Extract the [X, Y] coordinate from the center of the cell holding the provided text.  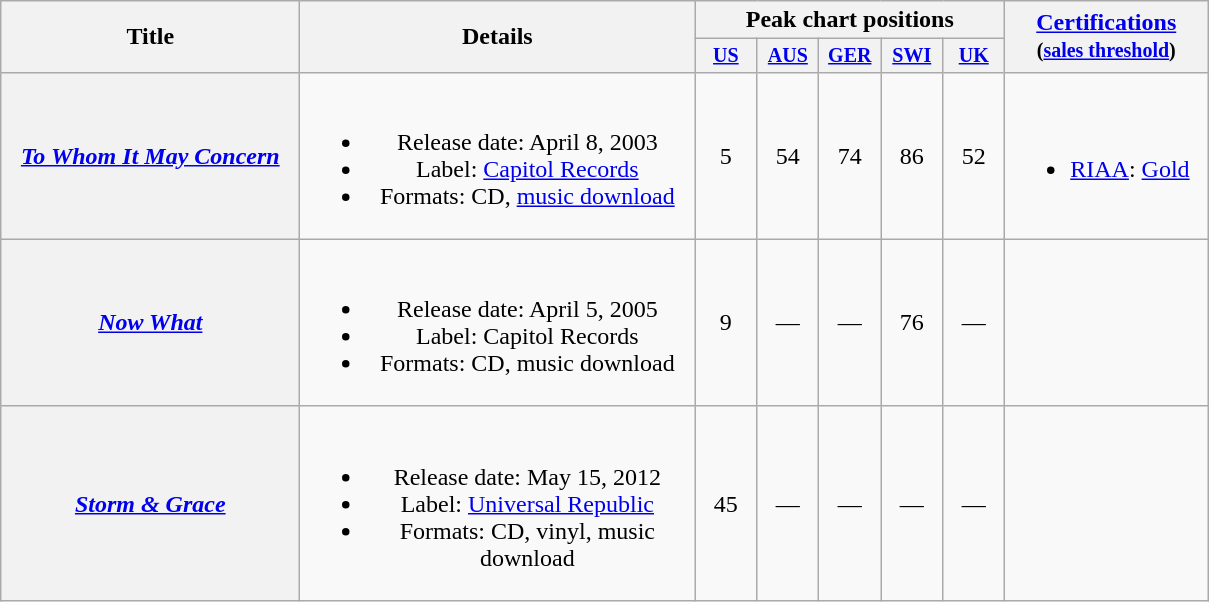
AUS [788, 56]
GER [850, 56]
To Whom It May Concern [150, 156]
52 [974, 156]
Title [150, 37]
Certifications(sales threshold) [1106, 37]
54 [788, 156]
9 [726, 322]
Release date: April 8, 2003Label: Capitol RecordsFormats: CD, music download [498, 156]
Storm & Grace [150, 503]
74 [850, 156]
76 [912, 322]
Details [498, 37]
SWI [912, 56]
86 [912, 156]
Release date: April 5, 2005Label: Capitol RecordsFormats: CD, music download [498, 322]
Release date: May 15, 2012Label: Universal RepublicFormats: CD, vinyl, music download [498, 503]
RIAA: Gold [1106, 156]
UK [974, 56]
45 [726, 503]
5 [726, 156]
Now What [150, 322]
Peak chart positions [850, 20]
US [726, 56]
